Extract the [x, y] coordinate from the center of the cell holding the provided text.  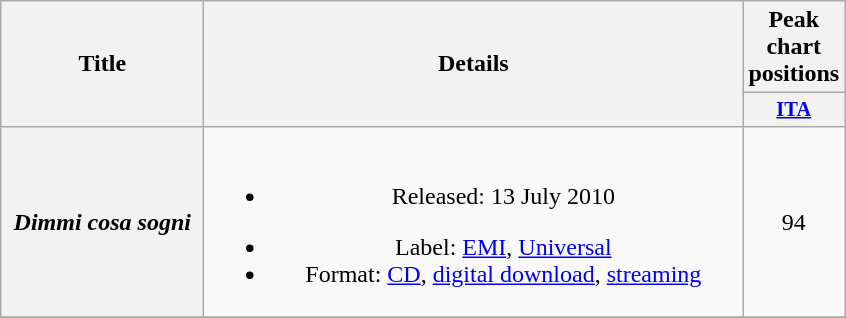
Title [102, 64]
Details [474, 64]
ITA [794, 110]
Dimmi cosa sogni [102, 222]
Peak chart positions [794, 47]
Released: 13 July 2010Label: EMI, UniversalFormat: CD, digital download, streaming [474, 222]
94 [794, 222]
